Find where the given text appears and provide that cell's center as [X, Y] coordinate. 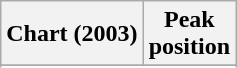
Peak position [189, 34]
Chart (2003) [72, 34]
